Scan for the cell matching the given text and deliver its [X, Y] coordinate at center. 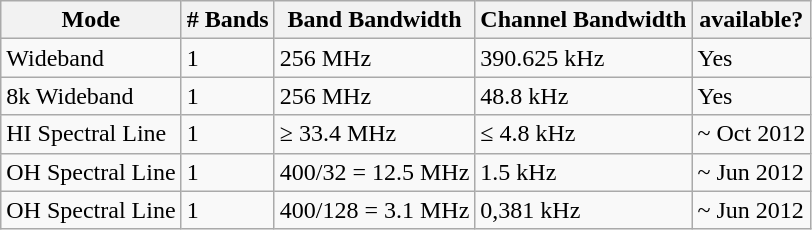
~ Oct 2012 [752, 134]
48.8 kHz [584, 96]
400/128 = 3.1 MHz [374, 210]
HI Spectral Line [91, 134]
Band Bandwidth [374, 20]
# Bands [228, 20]
Mode [91, 20]
Wideband [91, 58]
available? [752, 20]
1.5 kHz [584, 172]
0,381 kHz [584, 210]
Channel Bandwidth [584, 20]
≥ 33.4 MHz [374, 134]
400/32 = 12.5 MHz [374, 172]
8k Wideband [91, 96]
≤ 4.8 kHz [584, 134]
390.625 kHz [584, 58]
